Extract the (X, Y) coordinate from the center of the cell holding the provided text.  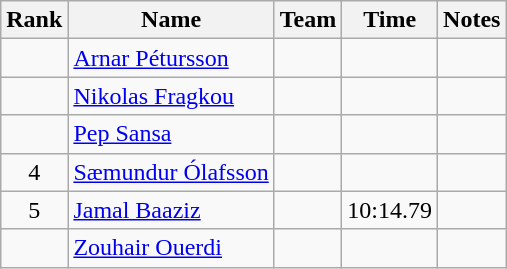
4 (34, 172)
Arnar Pétursson (171, 58)
Pep Sansa (171, 134)
Zouhair Ouerdi (171, 248)
10:14.79 (390, 210)
Time (390, 20)
Rank (34, 20)
Sæmundur Ólafsson (171, 172)
5 (34, 210)
Notes (472, 20)
Nikolas Fragkou (171, 96)
Jamal Baaziz (171, 210)
Name (171, 20)
Team (308, 20)
